Pinpoint the cell where the given text exists, returning its (X, Y) midpoint coordinate. 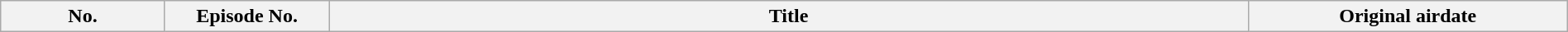
Episode No. (246, 16)
Original airdate (1408, 16)
No. (83, 16)
Title (789, 16)
